Scan for the cell matching the given text and deliver its [X, Y] coordinate at center. 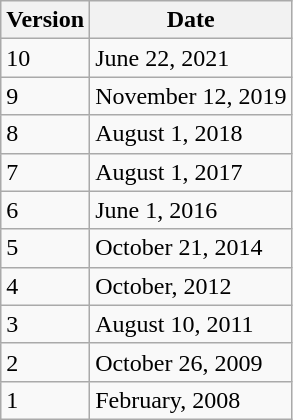
Version [46, 20]
June 22, 2021 [191, 58]
7 [46, 172]
10 [46, 58]
October 21, 2014 [191, 248]
5 [46, 248]
8 [46, 134]
1 [46, 400]
3 [46, 324]
4 [46, 286]
November 12, 2019 [191, 96]
February, 2008 [191, 400]
Date [191, 20]
August 10, 2011 [191, 324]
June 1, 2016 [191, 210]
August 1, 2018 [191, 134]
October, 2012 [191, 286]
August 1, 2017 [191, 172]
2 [46, 362]
October 26, 2009 [191, 362]
9 [46, 96]
6 [46, 210]
